Locate the cell with the specified text and output its [x, y] center coordinate. 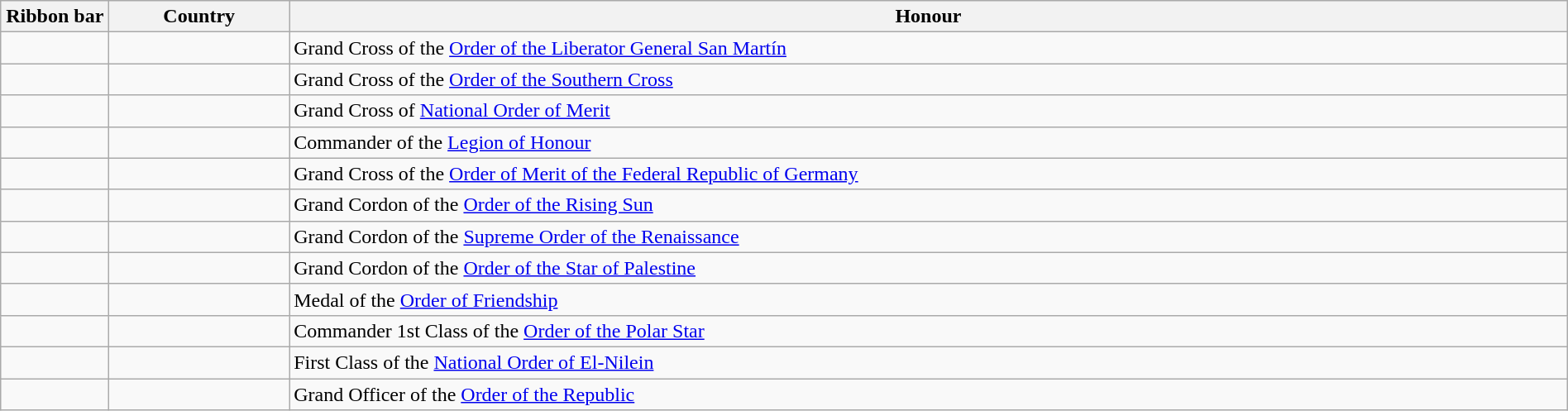
Medal of the Order of Friendship [929, 299]
Honour [929, 17]
Grand Cordon of the Supreme Order of the Renaissance [929, 237]
Grand Cross of the Order of Merit of the Federal Republic of Germany [929, 174]
Grand Cross of the Order of the Southern Cross [929, 79]
Grand Cordon of the Order of the Star of Palestine [929, 268]
Country [199, 17]
Commander of the Legion of Honour [929, 142]
Grand Cross of the Order of the Liberator General San Martín [929, 48]
First Class of the National Order of El-Nilein [929, 362]
Ribbon bar [55, 17]
Grand Cordon of the Order of the Rising Sun [929, 205]
Grand Officer of the Order of the Republic [929, 394]
Commander 1st Class of the Order of the Polar Star [929, 331]
Grand Cross of National Order of Merit [929, 111]
